For the text-containing cell, return its midpoint in (X, Y) coordinate format. 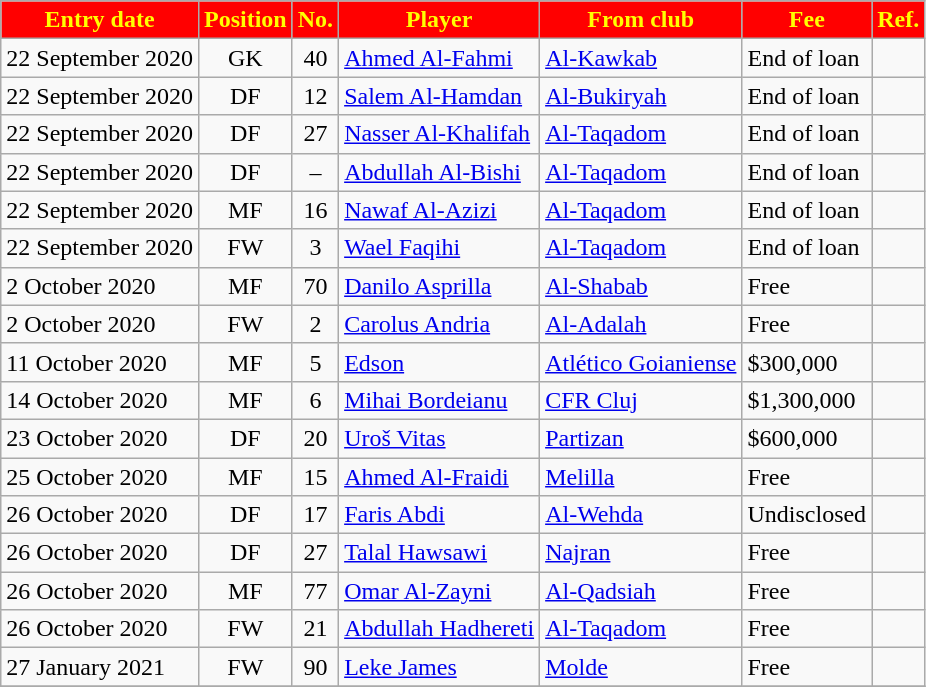
Uroš Vitas (440, 438)
Al-Adalah (641, 324)
GK (245, 58)
6 (315, 400)
Mihai Bordeianu (440, 400)
$300,000 (807, 362)
Al-Bukiryah (641, 96)
$1,300,000 (807, 400)
Molde (641, 667)
Talal Hawsawi (440, 553)
Al-Shabab (641, 286)
Faris Abdi (440, 515)
Al-Qadsiah (641, 591)
15 (315, 477)
Carolus Andria (440, 324)
Salem Al-Hamdan (440, 96)
17 (315, 515)
14 October 2020 (100, 400)
27 January 2021 (100, 667)
Melilla (641, 477)
Leke James (440, 667)
No. (315, 20)
2 (315, 324)
12 (315, 96)
Partizan (641, 438)
$600,000 (807, 438)
Undisclosed (807, 515)
11 October 2020 (100, 362)
Najran (641, 553)
Wael Faqihi (440, 248)
Abdullah Al-Bishi (440, 172)
CFR Cluj (641, 400)
Player (440, 20)
Danilo Asprilla (440, 286)
Position (245, 20)
20 (315, 438)
3 (315, 248)
Nasser Al-Khalifah (440, 134)
Nawaf Al-Azizi (440, 210)
70 (315, 286)
40 (315, 58)
77 (315, 591)
21 (315, 629)
Ref. (898, 20)
Abdullah Hadhereti (440, 629)
90 (315, 667)
16 (315, 210)
From club (641, 20)
Al-Wehda (641, 515)
25 October 2020 (100, 477)
Ahmed Al-Fraidi (440, 477)
Entry date (100, 20)
Omar Al-Zayni (440, 591)
– (315, 172)
Fee (807, 20)
Atlético Goianiense (641, 362)
Edson (440, 362)
Al-Kawkab (641, 58)
5 (315, 362)
Ahmed Al-Fahmi (440, 58)
23 October 2020 (100, 438)
